Determine the (x, y) coordinate at the center of the cell enclosing the given text.  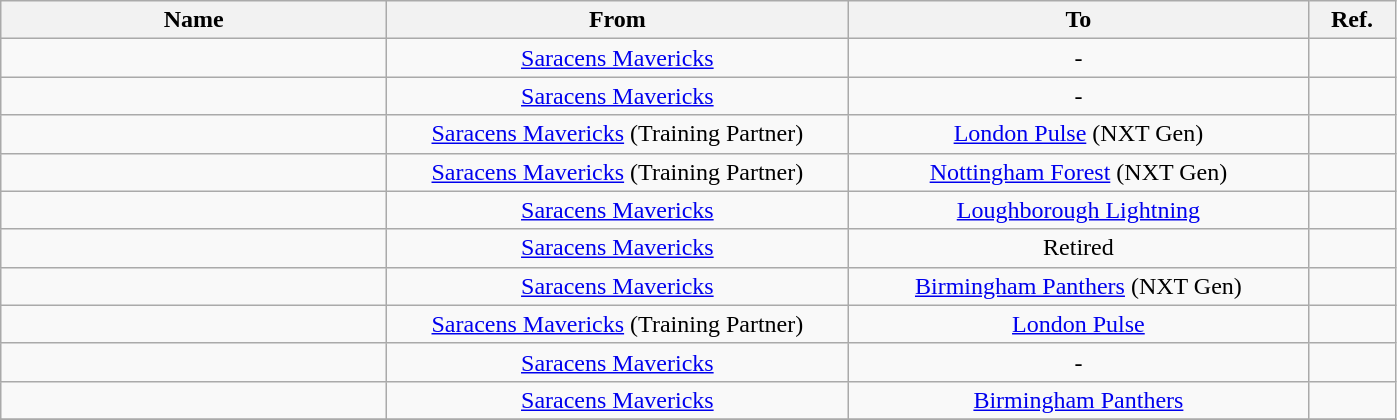
Retired (1078, 248)
London Pulse (NXT Gen) (1078, 134)
Loughborough Lightning (1078, 210)
Nottingham Forest (NXT Gen) (1078, 172)
To (1078, 20)
London Pulse (1078, 324)
Birmingham Panthers (NXT Gen) (1078, 286)
From (618, 20)
Ref. (1352, 20)
Name (194, 20)
Birmingham Panthers (1078, 400)
